Locate the cell with the specified text and output its [X, Y] center coordinate. 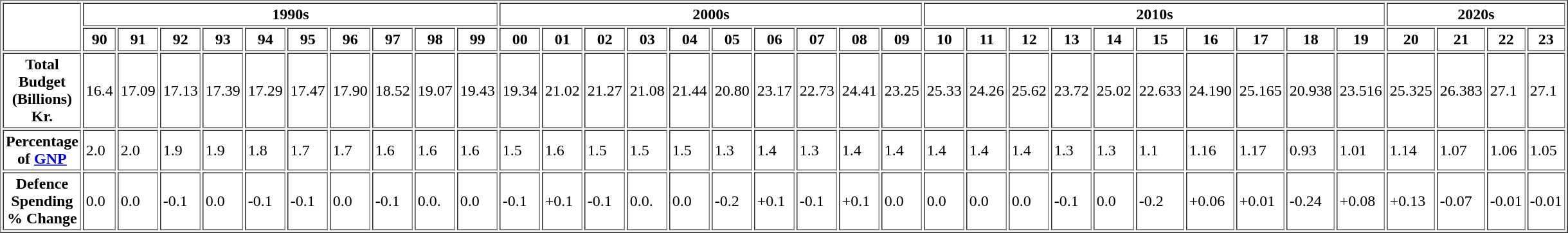
Total Budget (Billions) Kr. [42, 90]
25.62 [1029, 90]
+0.08 [1360, 201]
21.27 [604, 90]
03 [647, 40]
97 [392, 40]
23.516 [1360, 90]
19.07 [435, 90]
11 [986, 40]
93 [222, 40]
26.383 [1461, 90]
17.13 [180, 90]
18.52 [392, 90]
1990s [291, 14]
22.633 [1160, 90]
18 [1310, 40]
1.07 [1461, 150]
92 [180, 40]
+0.01 [1260, 201]
-0.07 [1461, 201]
17.39 [222, 90]
05 [732, 40]
98 [435, 40]
19.43 [477, 90]
1.17 [1260, 150]
09 [901, 40]
21.44 [689, 90]
25.165 [1260, 90]
06 [774, 40]
1.06 [1506, 150]
13 [1071, 40]
21.02 [562, 90]
02 [604, 40]
+0.06 [1210, 201]
23.25 [901, 90]
-0.24 [1310, 201]
23.72 [1071, 90]
95 [307, 40]
17.29 [265, 90]
20.80 [732, 90]
1.01 [1360, 150]
12 [1029, 40]
22 [1506, 40]
24.190 [1210, 90]
16 [1210, 40]
10 [944, 40]
24.26 [986, 90]
08 [859, 40]
01 [562, 40]
20 [1410, 40]
94 [265, 40]
1.8 [265, 150]
1.05 [1545, 150]
20.938 [1310, 90]
1.14 [1410, 150]
99 [477, 40]
+0.13 [1410, 201]
24.41 [859, 90]
07 [816, 40]
19 [1360, 40]
16.4 [99, 90]
0.93 [1310, 150]
00 [519, 40]
2020s [1476, 14]
91 [138, 40]
Percentage of GNP [42, 150]
17.90 [350, 90]
25.325 [1410, 90]
25.02 [1113, 90]
1.1 [1160, 150]
04 [689, 40]
90 [99, 40]
17.47 [307, 90]
2000s [711, 14]
21.08 [647, 90]
25.33 [944, 90]
Defence Spending % Change [42, 201]
19.34 [519, 90]
23.17 [774, 90]
96 [350, 40]
17 [1260, 40]
22.73 [816, 90]
2010s [1155, 14]
14 [1113, 40]
23 [1545, 40]
1.16 [1210, 150]
21 [1461, 40]
15 [1160, 40]
17.09 [138, 90]
